Determine the [x, y] coordinate at the center of the cell enclosing the given text.  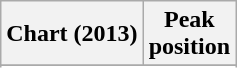
Chart (2013) [72, 34]
Peakposition [189, 34]
